Output the (X, Y) coordinate of the center of the cell containing the given text.  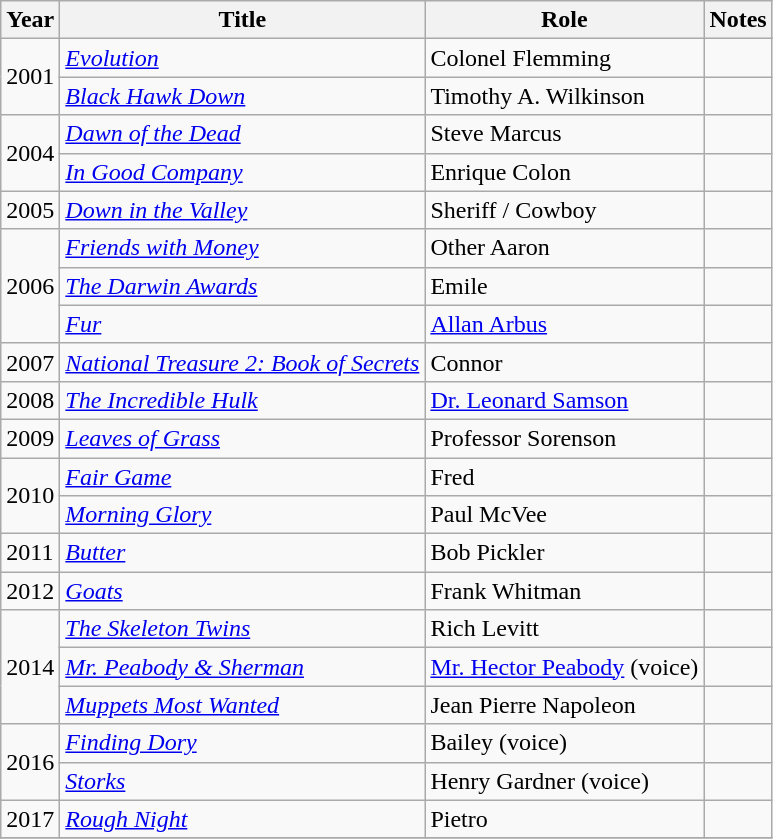
Mr. Hector Peabody (voice) (564, 667)
Fair Game (242, 477)
Storks (242, 781)
The Incredible Hulk (242, 400)
Fred (564, 477)
Morning Glory (242, 515)
Professor Sorenson (564, 438)
Bailey (voice) (564, 743)
Down in the Valley (242, 210)
Dawn of the Dead (242, 134)
Butter (242, 553)
2007 (30, 362)
2009 (30, 438)
Sheriff / Cowboy (564, 210)
Timothy A. Wilkinson (564, 96)
2006 (30, 286)
National Treasure 2: Book of Secrets (242, 362)
Leaves of Grass (242, 438)
Paul McVee (564, 515)
Allan Arbus (564, 324)
The Darwin Awards (242, 286)
Notes (738, 20)
Goats (242, 591)
2016 (30, 762)
Rich Levitt (564, 629)
Muppets Most Wanted (242, 705)
Black Hawk Down (242, 96)
Connor (564, 362)
2008 (30, 400)
The Skeleton Twins (242, 629)
Other Aaron (564, 248)
Evolution (242, 58)
2017 (30, 819)
2011 (30, 553)
Title (242, 20)
Bob Pickler (564, 553)
Fur (242, 324)
2004 (30, 153)
Enrique Colon (564, 172)
Jean Pierre Napoleon (564, 705)
Colonel Flemming (564, 58)
2005 (30, 210)
Rough Night (242, 819)
Dr. Leonard Samson (564, 400)
Mr. Peabody & Sherman (242, 667)
Finding Dory (242, 743)
Friends with Money (242, 248)
Henry Gardner (voice) (564, 781)
Emile (564, 286)
Role (564, 20)
Year (30, 20)
2012 (30, 591)
2014 (30, 667)
Pietro (564, 819)
Frank Whitman (564, 591)
2010 (30, 496)
Steve Marcus (564, 134)
2001 (30, 77)
In Good Company (242, 172)
